Detect which cell encompasses the target text, then output its [X, Y] center coordinate. 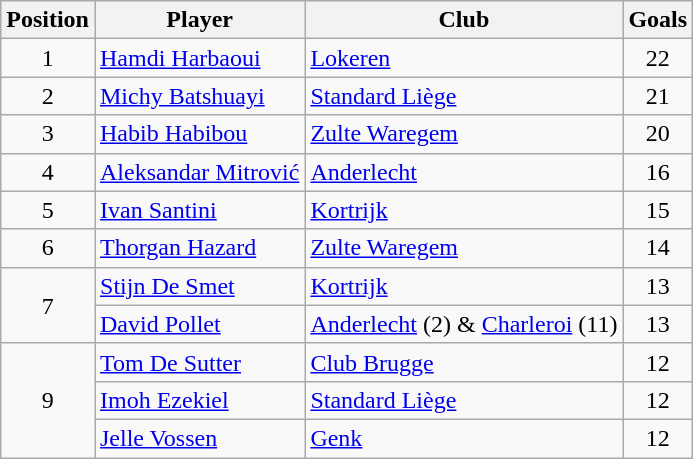
Michy Batshuayi [199, 96]
20 [658, 134]
3 [48, 134]
2 [48, 96]
16 [658, 172]
Lokeren [464, 58]
9 [48, 400]
Hamdi Harbaoui [199, 58]
4 [48, 172]
Genk [464, 438]
Anderlecht [464, 172]
22 [658, 58]
Ivan Santini [199, 210]
Club [464, 20]
Position [48, 20]
Player [199, 20]
21 [658, 96]
Stijn De Smet [199, 286]
Club Brugge [464, 362]
Jelle Vossen [199, 438]
1 [48, 58]
14 [658, 248]
Anderlecht (2) & Charleroi (11) [464, 324]
Tom De Sutter [199, 362]
6 [48, 248]
Thorgan Hazard [199, 248]
Goals [658, 20]
5 [48, 210]
Habib Habibou [199, 134]
Aleksandar Mitrović [199, 172]
7 [48, 305]
David Pollet [199, 324]
15 [658, 210]
Imoh Ezekiel [199, 400]
